Return the (X, Y) coordinate for the center point of the cell that contains the specified text.  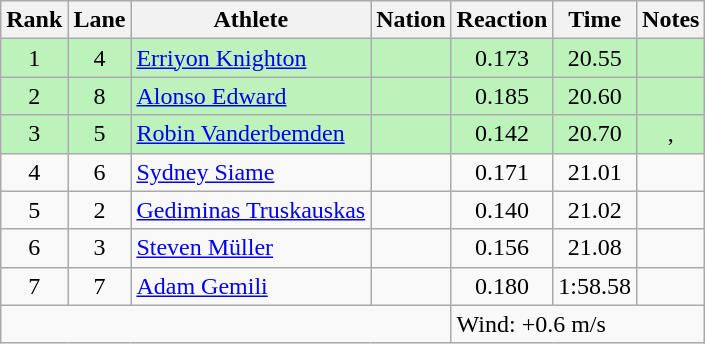
0.142 (502, 134)
21.02 (595, 210)
Time (595, 20)
Steven Müller (251, 248)
21.08 (595, 248)
, (671, 134)
8 (100, 96)
0.180 (502, 286)
Sydney Siame (251, 172)
Alonso Edward (251, 96)
Adam Gemili (251, 286)
Reaction (502, 20)
0.156 (502, 248)
0.185 (502, 96)
Wind: +0.6 m/s (578, 324)
20.70 (595, 134)
0.173 (502, 58)
Gediminas Truskauskas (251, 210)
Erriyon Knighton (251, 58)
0.140 (502, 210)
Nation (411, 20)
Notes (671, 20)
1:58.58 (595, 286)
Athlete (251, 20)
20.60 (595, 96)
0.171 (502, 172)
20.55 (595, 58)
Lane (100, 20)
Robin Vanderbemden (251, 134)
1 (34, 58)
21.01 (595, 172)
Rank (34, 20)
